Return the [x, y] coordinate for the center point of the cell that contains the specified text.  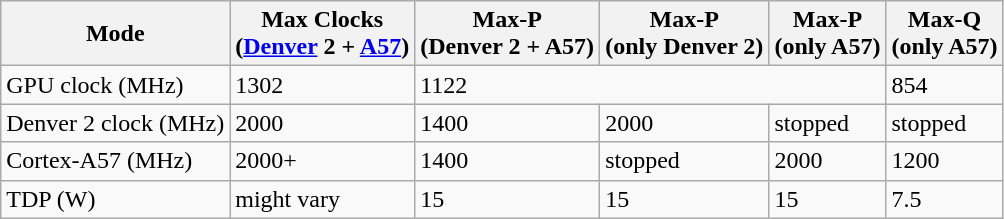
854 [944, 85]
1200 [944, 161]
might vary [322, 199]
Max Clocks(Denver 2 + A57) [322, 34]
Denver 2 clock (MHz) [116, 123]
Max-Q(only A57) [944, 34]
Max-P(Denver 2 + A57) [508, 34]
Max-P(only Denver 2) [684, 34]
7.5 [944, 199]
GPU clock (MHz) [116, 85]
TDP (W) [116, 199]
Max-P(only A57) [828, 34]
2000+ [322, 161]
Cortex-A57 (MHz) [116, 161]
1302 [322, 85]
1122 [650, 85]
Mode [116, 34]
